Determine the [X, Y] coordinate at the center of the cell enclosing the given text.  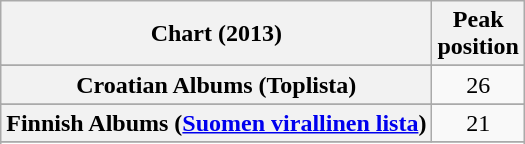
26 [478, 85]
Croatian Albums (Toplista) [216, 85]
Chart (2013) [216, 34]
Peakposition [478, 34]
Finnish Albums (Suomen virallinen lista) [216, 123]
21 [478, 123]
